Search for the cell housing the specified text and yield its (x, y) center coordinate. 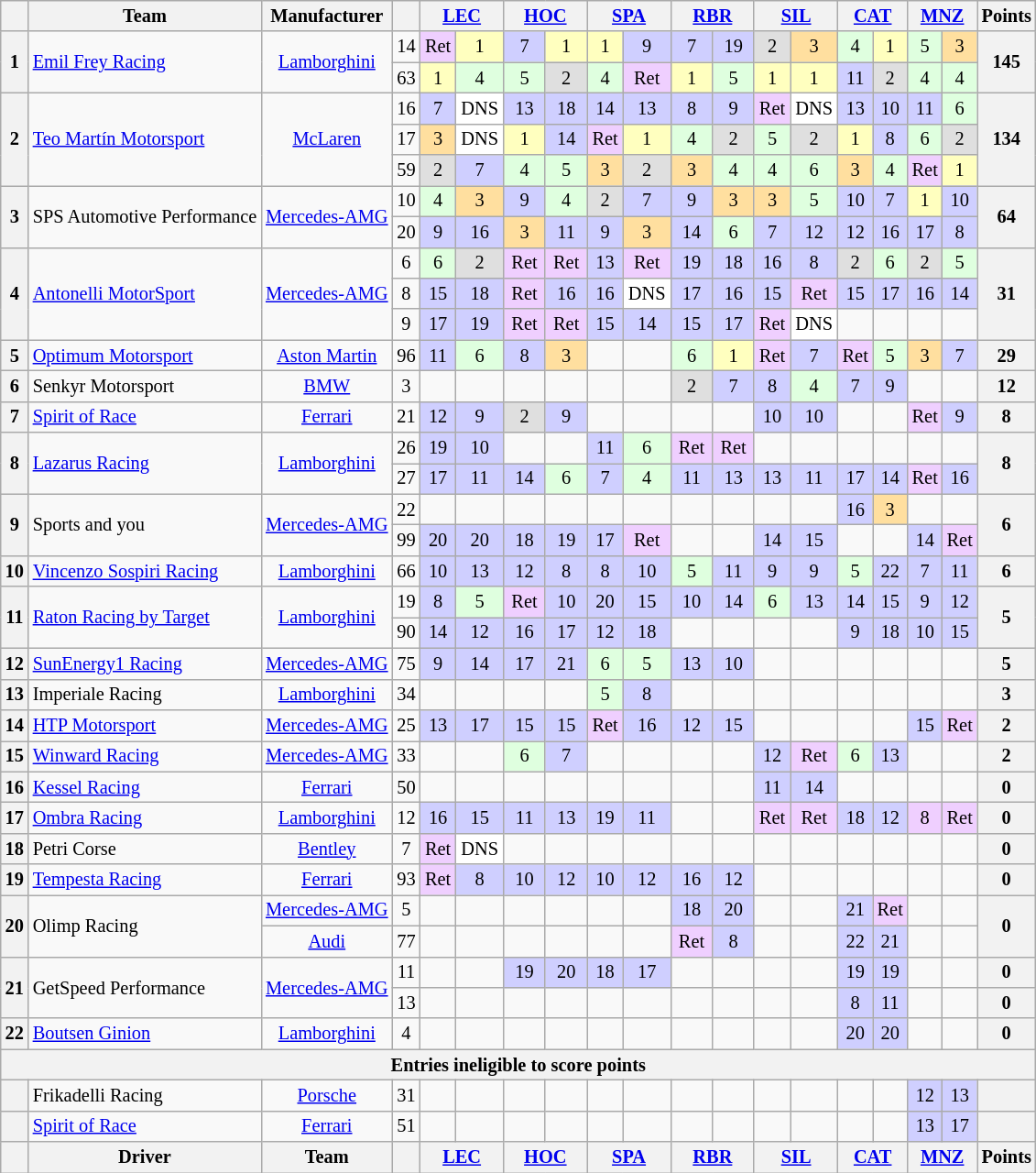
Winward Racing (145, 756)
25 (406, 725)
Entries ineligible to score points (518, 1065)
64 (1007, 216)
BMW (326, 386)
63 (406, 78)
Kessel Racing (145, 787)
Manufacturer (326, 16)
Imperiale Racing (145, 695)
Antonelli MotorSport (145, 293)
GetSpeed Performance (145, 988)
McLaren (326, 139)
Porsche (326, 1095)
Petri Corse (145, 849)
Tempesta Racing (145, 880)
Frikadelli Racing (145, 1095)
134 (1007, 139)
99 (406, 540)
Lazarus Racing (145, 464)
90 (406, 632)
HTP Motorsport (145, 725)
93 (406, 880)
66 (406, 571)
59 (406, 170)
Raton Racing by Target (145, 618)
Aston Martin (326, 356)
Teo Martín Motorsport (145, 139)
Audi (326, 941)
33 (406, 756)
34 (406, 695)
51 (406, 1126)
29 (1007, 356)
Optimum Motorsport (145, 356)
Bentley (326, 849)
SPS Automotive Performance (145, 216)
50 (406, 787)
Ombra Racing (145, 817)
145 (1007, 62)
Sports and you (145, 524)
26 (406, 448)
Senkyr Motorsport (145, 386)
96 (406, 356)
Vincenzo Sospiri Racing (145, 571)
77 (406, 941)
Olimp Racing (145, 926)
Emil Frey Racing (145, 62)
27 (406, 478)
Driver (145, 1157)
Boutsen Ginion (145, 1034)
75 (406, 663)
SunEnergy1 Racing (145, 663)
